For the text-containing cell, return its midpoint in [X, Y] coordinate format. 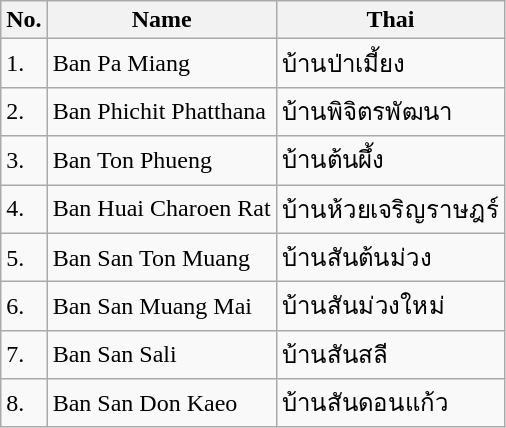
บ้านต้นผึ้ง [390, 160]
4. [24, 208]
5. [24, 258]
1. [24, 64]
Ban Ton Phueng [162, 160]
Ban Phichit Phatthana [162, 112]
8. [24, 404]
Ban Huai Charoen Rat [162, 208]
Ban Pa Miang [162, 64]
บ้านห้วยเจริญราษฎร์ [390, 208]
6. [24, 306]
Thai [390, 20]
บ้านพิจิตรพัฒนา [390, 112]
Name [162, 20]
บ้านป่าเมี้ยง [390, 64]
2. [24, 112]
No. [24, 20]
Ban San Don Kaeo [162, 404]
Ban San Ton Muang [162, 258]
Ban San Muang Mai [162, 306]
Ban San Sali [162, 354]
บ้านสันต้นม่วง [390, 258]
3. [24, 160]
7. [24, 354]
บ้านสันสลี [390, 354]
บ้านสันม่วงใหม่ [390, 306]
บ้านสันดอนแก้ว [390, 404]
